Extract the (X, Y) coordinate from the center of the cell holding the provided text.  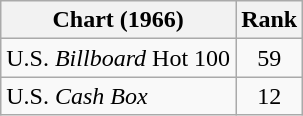
Chart (1966) (118, 20)
12 (270, 96)
U.S. Cash Box (118, 96)
59 (270, 58)
U.S. Billboard Hot 100 (118, 58)
Rank (270, 20)
